Detect which cell encompasses the target text, then output its (x, y) center coordinate. 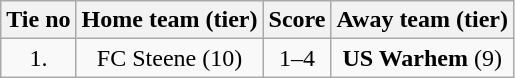
Score (297, 20)
1–4 (297, 58)
Away team (tier) (422, 20)
US Warhem (9) (422, 58)
Home team (tier) (170, 20)
1. (38, 58)
Tie no (38, 20)
FC Steene (10) (170, 58)
